Scan for the cell matching the given text and deliver its [x, y] coordinate at center. 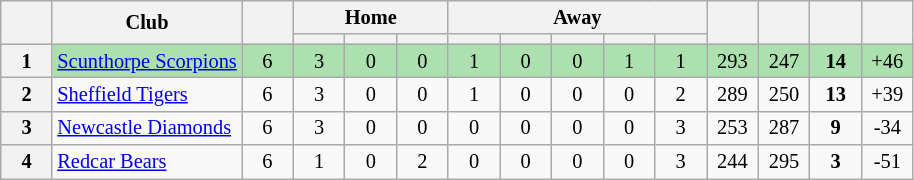
Home [370, 17]
-34 [887, 128]
9 [836, 128]
253 [733, 128]
4 [27, 162]
+39 [887, 94]
Redcar Bears [146, 162]
247 [784, 61]
244 [733, 162]
+46 [887, 61]
Away [577, 17]
Scunthorpe Scorpions [146, 61]
14 [836, 61]
Newcastle Diamonds [146, 128]
293 [733, 61]
250 [784, 94]
295 [784, 162]
13 [836, 94]
289 [733, 94]
287 [784, 128]
-51 [887, 162]
Sheffield Tigers [146, 94]
Club [146, 22]
